Extract the (X, Y) coordinate from the center of the cell holding the provided text.  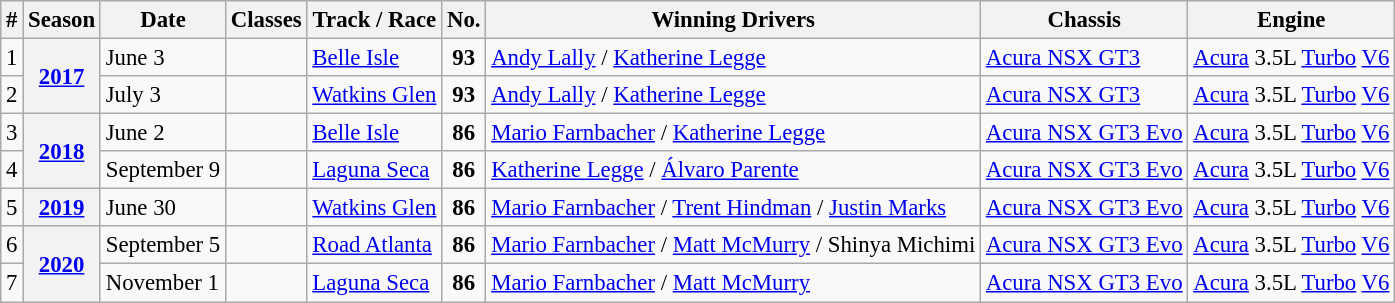
November 1 (162, 283)
Winning Drivers (734, 20)
2 (12, 95)
No. (464, 20)
Mario Farnbacher / Trent Hindman / Justin Marks (734, 208)
Season (62, 20)
Date (162, 20)
Mario Farnbacher / Matt McMurry / Shinya Michimi (734, 245)
1 (12, 58)
2018 (62, 152)
2020 (62, 264)
# (12, 20)
6 (12, 245)
4 (12, 170)
Katherine Legge / Álvaro Parente (734, 170)
June 3 (162, 58)
Engine (1292, 20)
Classes (266, 20)
June 30 (162, 208)
3 (12, 133)
September 9 (162, 170)
Road Atlanta (374, 245)
2019 (62, 208)
Mario Farnbacher / Katherine Legge (734, 133)
June 2 (162, 133)
Mario Farnbacher / Matt McMurry (734, 283)
Chassis (1084, 20)
5 (12, 208)
July 3 (162, 95)
2017 (62, 76)
September 5 (162, 245)
Track / Race (374, 20)
7 (12, 283)
